Search for the cell housing the specified text and yield its [x, y] center coordinate. 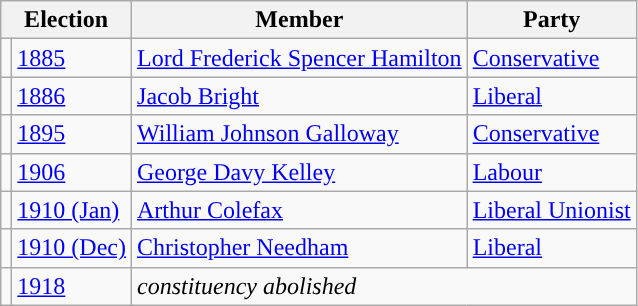
Christopher Needham [300, 248]
Arthur Colefax [300, 210]
1885 [72, 58]
Liberal Unionist [552, 210]
1910 (Dec) [72, 248]
Lord Frederick Spencer Hamilton [300, 58]
1895 [72, 134]
Election [66, 20]
1886 [72, 96]
Party [552, 20]
constituency abolished [384, 286]
Member [300, 20]
George Davy Kelley [300, 172]
1918 [72, 286]
1906 [72, 172]
William Johnson Galloway [300, 134]
Labour [552, 172]
Jacob Bright [300, 96]
1910 (Jan) [72, 210]
